Pinpoint the cell where the given text exists, returning its (x, y) midpoint coordinate. 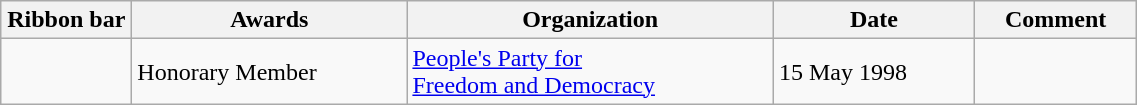
Organization (590, 20)
Date (874, 20)
Awards (270, 20)
15 May 1998 (874, 72)
Comment (1055, 20)
People's Party for Freedom and Democracy (590, 72)
Honorary Member (270, 72)
Ribbon bar (66, 20)
